Pinpoint the cell where the given text exists, returning its (x, y) midpoint coordinate. 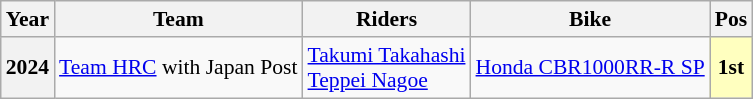
Team HRC with Japan Post (178, 68)
Pos (732, 19)
Bike (590, 19)
1st (732, 68)
Takumi Takahashi Teppei Nagoe (387, 68)
Team (178, 19)
Riders (387, 19)
Honda CBR1000RR-R SP (590, 68)
2024 (28, 68)
Year (28, 19)
